For the text-containing cell, return its midpoint in (X, Y) coordinate format. 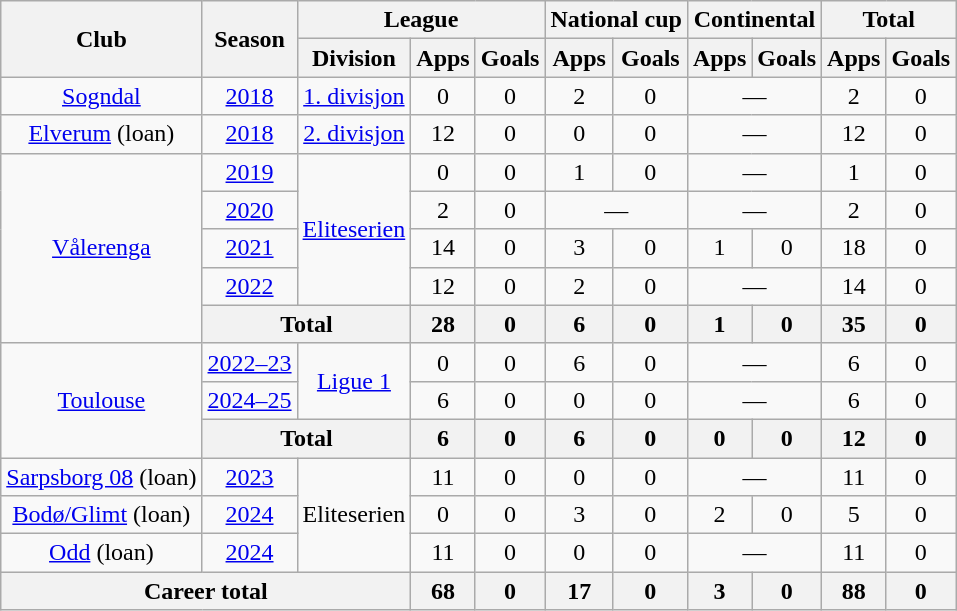
2022–23 (250, 362)
Ligue 1 (354, 381)
National cup (616, 20)
Division (354, 58)
5 (854, 515)
Sarpsborg 08 (loan) (102, 477)
2021 (250, 248)
17 (579, 591)
1. divisjon (354, 96)
2019 (250, 172)
Elverum (loan) (102, 134)
Toulouse (102, 400)
Bodø/Glimt (loan) (102, 515)
Continental (754, 20)
68 (443, 591)
Season (250, 39)
28 (443, 324)
88 (854, 591)
Club (102, 39)
18 (854, 248)
2. divisjon (354, 134)
35 (854, 324)
2023 (250, 477)
League (421, 20)
2022 (250, 286)
Odd (loan) (102, 553)
Vålerenga (102, 248)
Sogndal (102, 96)
Career total (206, 591)
2024–25 (250, 400)
2020 (250, 210)
